Find where the given text appears and provide that cell's center as [x, y] coordinate. 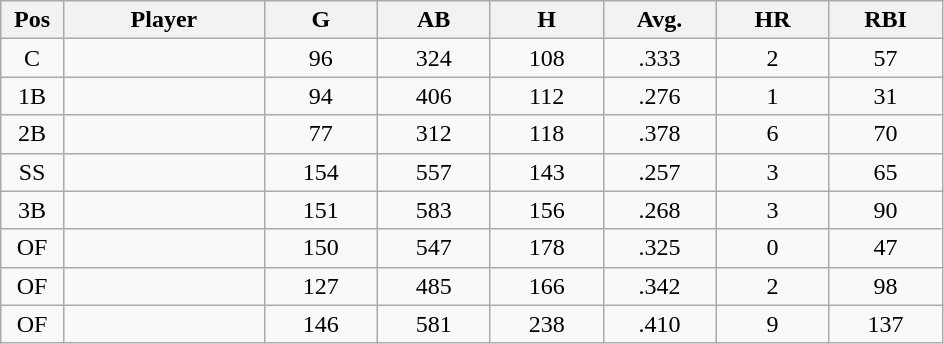
.276 [660, 96]
166 [546, 286]
154 [320, 172]
96 [320, 58]
57 [886, 58]
557 [434, 172]
583 [434, 210]
6 [772, 134]
112 [546, 96]
238 [546, 324]
47 [886, 248]
324 [434, 58]
2B [32, 134]
156 [546, 210]
H [546, 20]
C [32, 58]
150 [320, 248]
SS [32, 172]
1 [772, 96]
HR [772, 20]
77 [320, 134]
118 [546, 134]
312 [434, 134]
146 [320, 324]
.268 [660, 210]
581 [434, 324]
178 [546, 248]
1B [32, 96]
547 [434, 248]
137 [886, 324]
94 [320, 96]
.325 [660, 248]
485 [434, 286]
Avg. [660, 20]
151 [320, 210]
0 [772, 248]
3B [32, 210]
G [320, 20]
.378 [660, 134]
.342 [660, 286]
98 [886, 286]
108 [546, 58]
.333 [660, 58]
.410 [660, 324]
65 [886, 172]
143 [546, 172]
Player [164, 20]
9 [772, 324]
RBI [886, 20]
31 [886, 96]
127 [320, 286]
.257 [660, 172]
AB [434, 20]
70 [886, 134]
90 [886, 210]
406 [434, 96]
Pos [32, 20]
